Determine the [x, y] coordinate at the center of the cell enclosing the given text.  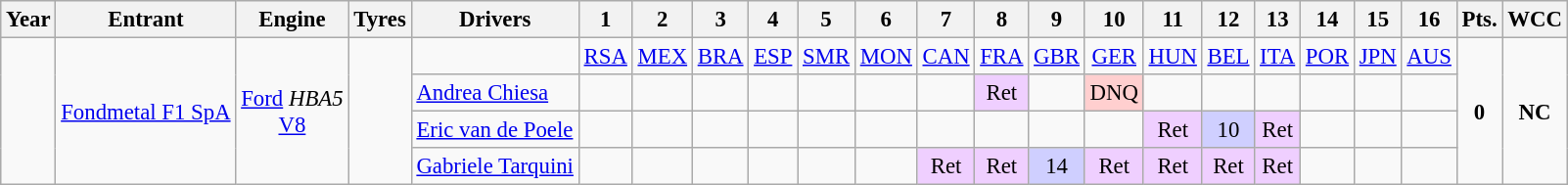
4 [773, 20]
Pts. [1480, 20]
Year [28, 20]
Andrea Chiesa [495, 93]
13 [1278, 20]
Eric van de Poele [495, 130]
WCC [1535, 20]
Drivers [495, 20]
GBR [1057, 57]
POR [1327, 57]
NC [1535, 112]
5 [826, 20]
Ford HBA5V8 [292, 112]
MEX [662, 57]
12 [1228, 20]
AUS [1429, 57]
15 [1378, 20]
3 [720, 20]
BRA [720, 57]
ITA [1278, 57]
MON [886, 57]
JPN [1378, 57]
16 [1429, 20]
Engine [292, 20]
2 [662, 20]
11 [1173, 20]
0 [1480, 112]
1 [605, 20]
BEL [1228, 57]
8 [1002, 20]
HUN [1173, 57]
ESP [773, 57]
9 [1057, 20]
DNQ [1114, 93]
Gabriele Tarquini [495, 166]
CAN [945, 57]
SMR [826, 57]
FRA [1002, 57]
6 [886, 20]
Tyres [380, 20]
7 [945, 20]
GER [1114, 57]
RSA [605, 57]
Entrant [146, 20]
Fondmetal F1 SpA [146, 112]
